Return the (X, Y) coordinate for the center point of the cell that contains the specified text.  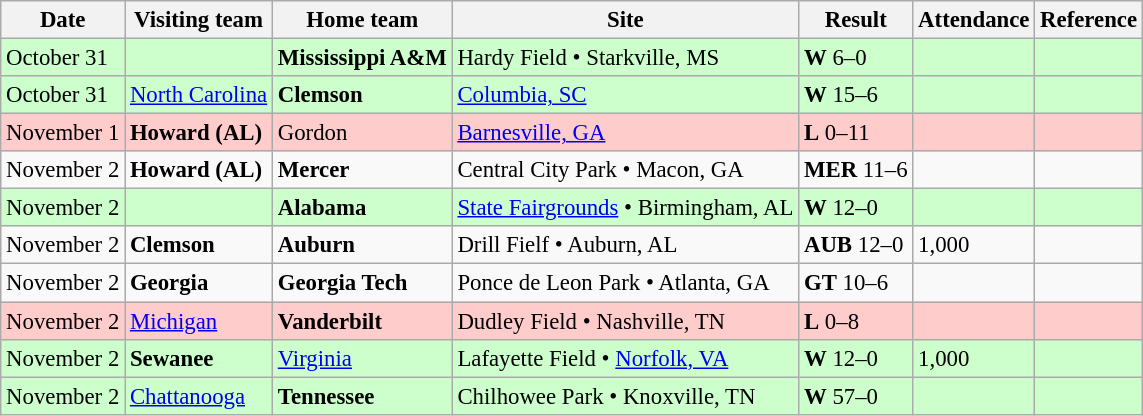
Attendance (974, 20)
Vanderbilt (362, 321)
AUB 12–0 (856, 245)
Drill Fielf • Auburn, AL (626, 245)
Central City Park • Macon, GA (626, 170)
Lafayette Field • Norfolk, VA (626, 358)
W 57–0 (856, 396)
Mississippi A&M (362, 58)
Alabama (362, 208)
Georgia Tech (362, 283)
Chattanooga (199, 396)
Mercer (362, 170)
Sewanee (199, 358)
November 1 (63, 133)
Home team (362, 20)
Columbia, SC (626, 95)
Site (626, 20)
Ponce de Leon Park • Atlanta, GA (626, 283)
Hardy Field • Starkville, MS (626, 58)
L 0–8 (856, 321)
Gordon (362, 133)
Result (856, 20)
Chilhowee Park • Knoxville, TN (626, 396)
Georgia (199, 283)
Tennessee (362, 396)
Reference (1089, 20)
W 6–0 (856, 58)
Michigan (199, 321)
L 0–11 (856, 133)
W 15–6 (856, 95)
MER 11–6 (856, 170)
Virginia (362, 358)
State Fairgrounds • Birmingham, AL (626, 208)
North Carolina (199, 95)
Date (63, 20)
Barnesville, GA (626, 133)
Auburn (362, 245)
GT 10–6 (856, 283)
Visiting team (199, 20)
Dudley Field • Nashville, TN (626, 321)
